Extract the [x, y] coordinate from the center of the cell holding the provided text.  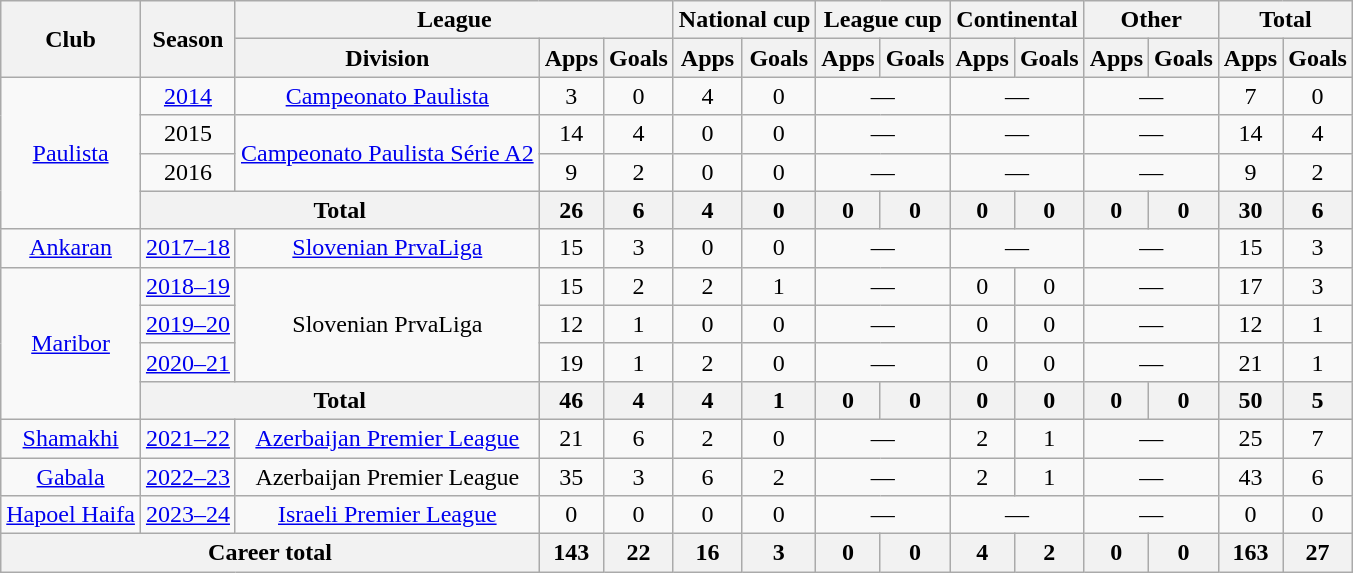
2018–19 [188, 286]
2023–24 [188, 515]
Season [188, 39]
Ankaran [71, 248]
Gabala [71, 477]
Israeli Premier League [387, 515]
2019–20 [188, 324]
League [454, 20]
19 [571, 362]
43 [1250, 477]
27 [1318, 553]
26 [571, 210]
Shamakhi [71, 438]
17 [1250, 286]
2016 [188, 172]
16 [707, 553]
143 [571, 553]
Other [1151, 20]
2015 [188, 134]
22 [639, 553]
163 [1250, 553]
2020–21 [188, 362]
2022–23 [188, 477]
25 [1250, 438]
Hapoel Haifa [71, 515]
Club [71, 39]
Maribor [71, 343]
2017–18 [188, 248]
Campeonato Paulista [387, 96]
50 [1250, 400]
Continental [1017, 20]
National cup [744, 20]
Campeonato Paulista Série A2 [387, 153]
35 [571, 477]
League cup [883, 20]
30 [1250, 210]
Paulista [71, 153]
5 [1318, 400]
2014 [188, 96]
Division [387, 58]
Career total [270, 553]
2021–22 [188, 438]
46 [571, 400]
